Locate the cell with the specified text and output its (X, Y) center coordinate. 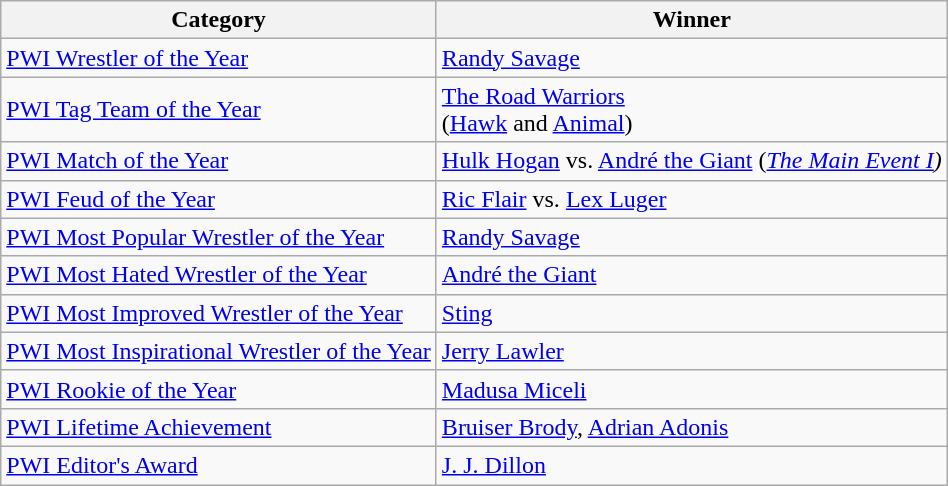
PWI Wrestler of the Year (219, 58)
Ric Flair vs. Lex Luger (692, 199)
Bruiser Brody, Adrian Adonis (692, 427)
Hulk Hogan vs. André the Giant (The Main Event I) (692, 161)
André the Giant (692, 275)
PWI Most Hated Wrestler of the Year (219, 275)
PWI Lifetime Achievement (219, 427)
PWI Most Inspirational Wrestler of the Year (219, 351)
PWI Match of the Year (219, 161)
Madusa Miceli (692, 389)
PWI Most Popular Wrestler of the Year (219, 237)
Sting (692, 313)
PWI Editor's Award (219, 465)
Jerry Lawler (692, 351)
The Road Warriors(Hawk and Animal) (692, 110)
PWI Feud of the Year (219, 199)
Winner (692, 20)
PWI Tag Team of the Year (219, 110)
Category (219, 20)
PWI Rookie of the Year (219, 389)
PWI Most Improved Wrestler of the Year (219, 313)
J. J. Dillon (692, 465)
